Scan for the cell matching the given text and deliver its (x, y) coordinate at center. 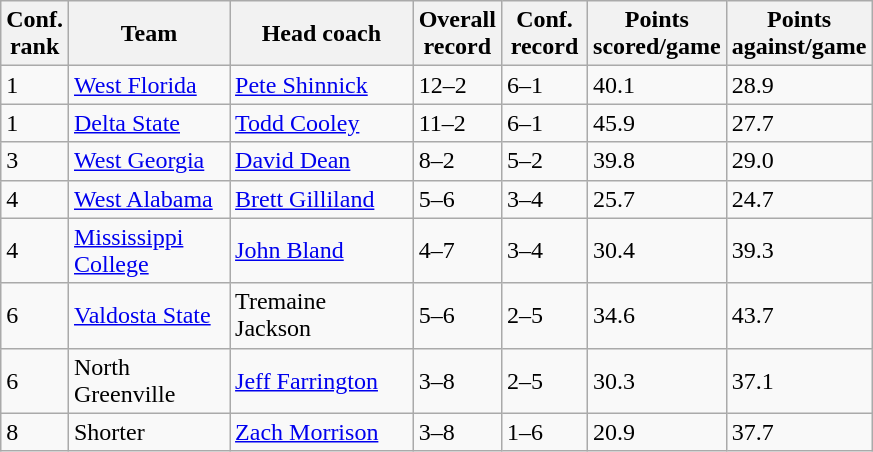
Brett Gilliland (322, 199)
David Dean (322, 161)
Head coach (322, 34)
Todd Cooley (322, 123)
West Florida (148, 85)
5–2 (544, 161)
Team (148, 34)
11–2 (457, 123)
West Alabama (148, 199)
27.7 (799, 123)
Delta State (148, 123)
Jeff Farrington (322, 380)
12–2 (457, 85)
4–7 (457, 250)
Overall record (457, 34)
Zach Morrison (322, 432)
39.8 (658, 161)
Tremaine Jackson (322, 316)
Mississippi College (148, 250)
Pete Shinnick (322, 85)
28.9 (799, 85)
34.6 (658, 316)
8–2 (457, 161)
45.9 (658, 123)
John Bland (322, 250)
1–6 (544, 432)
39.3 (799, 250)
40.1 (658, 85)
Shorter (148, 432)
25.7 (658, 199)
Valdosta State (148, 316)
29.0 (799, 161)
3 (35, 161)
24.7 (799, 199)
30.3 (658, 380)
37.7 (799, 432)
30.4 (658, 250)
43.7 (799, 316)
37.1 (799, 380)
Points against/game (799, 34)
Conf. rank (35, 34)
Points scored/game (658, 34)
Conf. record (544, 34)
North Greenville (148, 380)
West Georgia (148, 161)
8 (35, 432)
20.9 (658, 432)
